Scan for the cell matching the given text and deliver its (X, Y) coordinate at center. 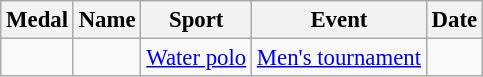
Men's tournament (340, 58)
Water polo (196, 58)
Sport (196, 20)
Event (340, 20)
Name (107, 20)
Date (454, 20)
Medal (38, 20)
